Search for the cell housing the specified text and yield its [X, Y] center coordinate. 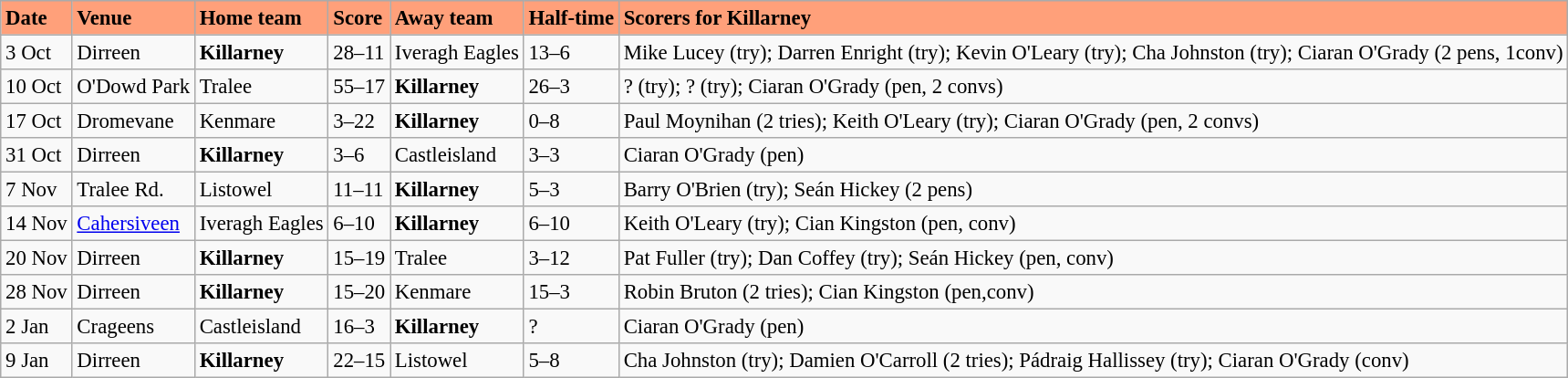
17 Oct [36, 121]
Dromevane [133, 121]
Cha Johnston (try); Damien O'Carroll (2 tries); Pádraig Hallissey (try); Ciaran O'Grady (conv) [1093, 361]
Half-time [571, 17]
O'Dowd Park [133, 86]
Crageens [133, 326]
10 Oct [36, 86]
3–3 [571, 155]
31 Oct [36, 155]
Keith O'Leary (try); Cian Kingston (pen, conv) [1093, 224]
15–19 [359, 257]
9 Jan [36, 361]
3 Oct [36, 52]
Cahersiveen [133, 224]
26–3 [571, 86]
Tralee Rd. [133, 189]
Robin Bruton (2 tries); Cian Kingston (pen,conv) [1093, 292]
55–17 [359, 86]
28 Nov [36, 292]
Score [359, 17]
0–8 [571, 121]
13–6 [571, 52]
Away team [458, 17]
Home team [261, 17]
3–6 [359, 155]
15–20 [359, 292]
3–12 [571, 257]
Mike Lucey (try); Darren Enright (try); Kevin O'Leary (try); Cha Johnston (try); Ciaran O'Grady (2 pens, 1conv) [1093, 52]
Pat Fuller (try); Dan Coffey (try); Seán Hickey (pen, conv) [1093, 257]
3–22 [359, 121]
Barry O'Brien (try); Seán Hickey (2 pens) [1093, 189]
2 Jan [36, 326]
Venue [133, 17]
? (try); ? (try); Ciaran O'Grady (pen, 2 convs) [1093, 86]
16–3 [359, 326]
11–11 [359, 189]
Scorers for Killarney [1093, 17]
20 Nov [36, 257]
14 Nov [36, 224]
7 Nov [36, 189]
Paul Moynihan (2 tries); Keith O'Leary (try); Ciaran O'Grady (pen, 2 convs) [1093, 121]
15–3 [571, 292]
28–11 [359, 52]
Date [36, 17]
? [571, 326]
5–8 [571, 361]
22–15 [359, 361]
5–3 [571, 189]
